Find where the given text appears and provide that cell's center as (x, y) coordinate. 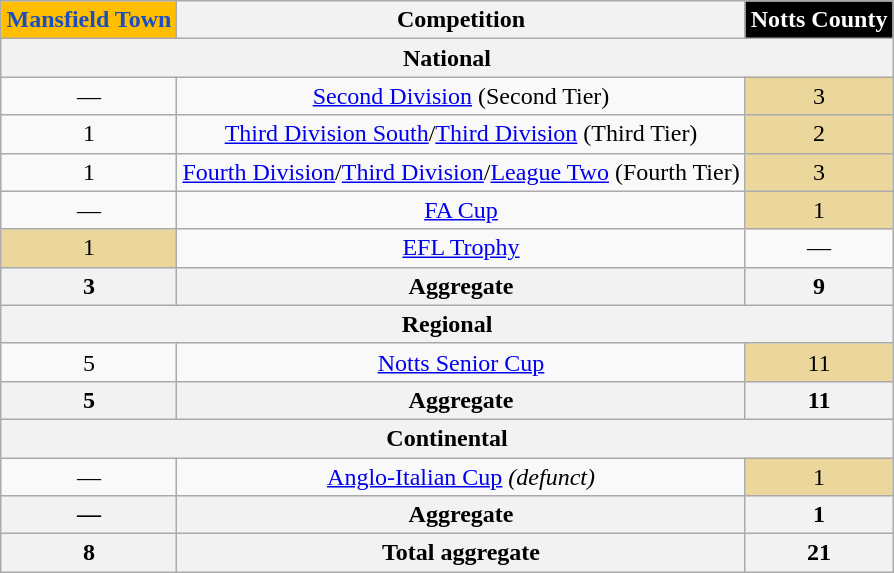
FA Cup (461, 210)
Notts Senior Cup (461, 362)
21 (819, 553)
Total aggregate (461, 553)
Continental (447, 438)
EFL Trophy (461, 248)
National (447, 58)
9 (819, 286)
Notts County (819, 20)
Mansfield Town (89, 20)
8 (89, 553)
Anglo-Italian Cup (defunct) (461, 477)
Regional (447, 324)
Third Division South/Third Division (Third Tier) (461, 134)
Competition (461, 20)
Fourth Division/Third Division/League Two (Fourth Tier) (461, 172)
Second Division (Second Tier) (461, 96)
2 (819, 134)
